Extract the [x, y] coordinate from the center of the cell holding the provided text.  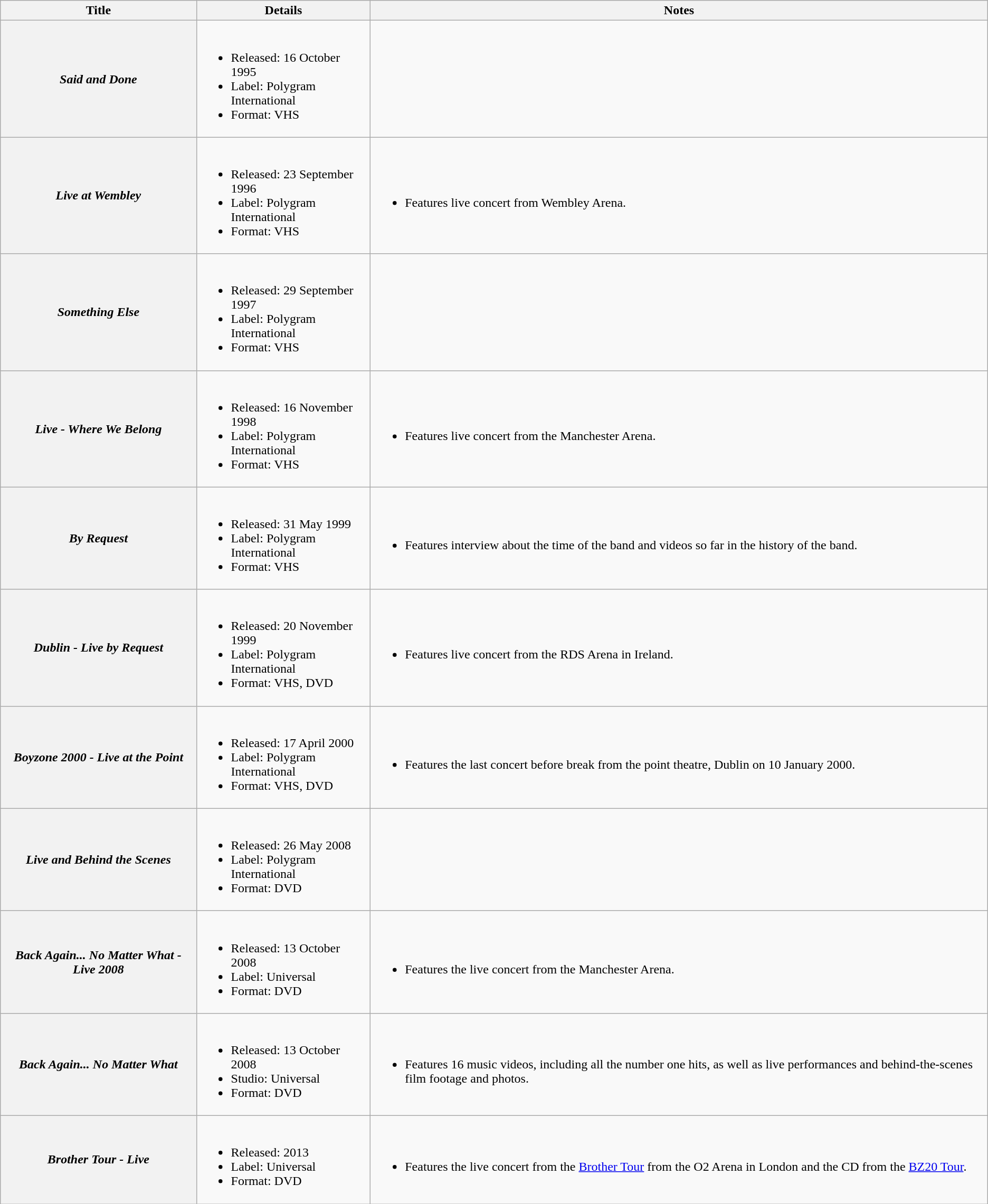
Released: 16 October 1995Label: Polygram InternationalFormat: VHS [283, 79]
Released: 13 October 2008Label: UniversalFormat: DVD [283, 962]
Something Else [98, 312]
Features interview about the time of the band and videos so far in the history of the band. [679, 538]
Back Again... No Matter What - Live 2008 [98, 962]
Features the last concert before break from the point theatre, Dublin on 10 January 2000. [679, 757]
Features the live concert from the Manchester Arena. [679, 962]
Title [98, 11]
By Request [98, 538]
Released: 13 October 2008Studio: UniversalFormat: DVD [283, 1064]
Features 16 music videos, including all the number one hits, as well as live performances and behind-the-scenes film footage and photos. [679, 1064]
Details [283, 11]
Features live concert from the RDS Arena in Ireland. [679, 648]
Released: 26 May 2008Label: Polygram InternationalFormat: DVD [283, 859]
Released: 20 November 1999Label: Polygram InternationalFormat: VHS, DVD [283, 648]
Features live concert from the Manchester Arena. [679, 428]
Features the live concert from the Brother Tour from the O2 Arena in London and the CD from the BZ20 Tour. [679, 1160]
Boyzone 2000 - Live at the Point [98, 757]
Released: 31 May 1999Label: Polygram InternationalFormat: VHS [283, 538]
Released: 17 April 2000Label: Polygram InternationalFormat: VHS, DVD [283, 757]
Live - Where We Belong [98, 428]
Released: 23 September 1996Label: Polygram InternationalFormat: VHS [283, 195]
Released: 2013Label: UniversalFormat: DVD [283, 1160]
Live and Behind the Scenes [98, 859]
Live at Wembley [98, 195]
Released: 29 September 1997Label: Polygram InternationalFormat: VHS [283, 312]
Back Again... No Matter What [98, 1064]
Notes [679, 11]
Features live concert from Wembley Arena. [679, 195]
Said and Done [98, 79]
Dublin - Live by Request [98, 648]
Brother Tour - Live [98, 1160]
Released: 16 November 1998Label: Polygram InternationalFormat: VHS [283, 428]
